For the text-containing cell, return its midpoint in (X, Y) coordinate format. 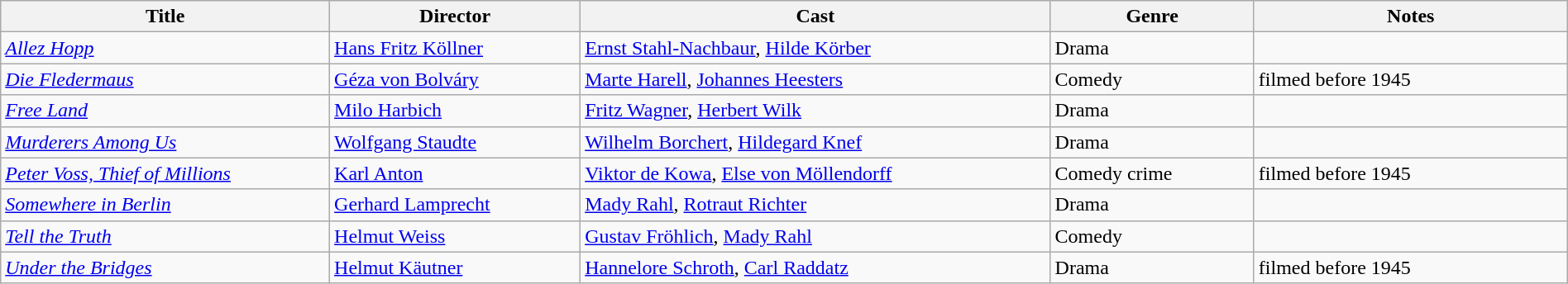
Viktor de Kowa, Else von Möllendorff (815, 173)
Tell the Truth (165, 236)
Notes (1411, 17)
Hannelore Schroth, Carl Raddatz (815, 267)
Milo Harbich (455, 111)
Director (455, 17)
Mady Rahl, Rotraut Richter (815, 205)
Genre (1152, 17)
Allez Hopp (165, 48)
Die Fledermaus (165, 79)
Gustav Fröhlich, Mady Rahl (815, 236)
Under the Bridges (165, 267)
Wolfgang Staudte (455, 142)
Helmut Weiss (455, 236)
Murderers Among Us (165, 142)
Peter Voss, Thief of Millions (165, 173)
Karl Anton (455, 173)
Wilhelm Borchert, Hildegard Knef (815, 142)
Helmut Käutner (455, 267)
Hans Fritz Köllner (455, 48)
Gerhard Lamprecht (455, 205)
Cast (815, 17)
Free Land (165, 111)
Géza von Bolváry (455, 79)
Marte Harell, Johannes Heesters (815, 79)
Fritz Wagner, Herbert Wilk (815, 111)
Somewhere in Berlin (165, 205)
Comedy crime (1152, 173)
Title (165, 17)
Ernst Stahl-Nachbaur, Hilde Körber (815, 48)
